Find where the given text appears and provide that cell's center as [X, Y] coordinate. 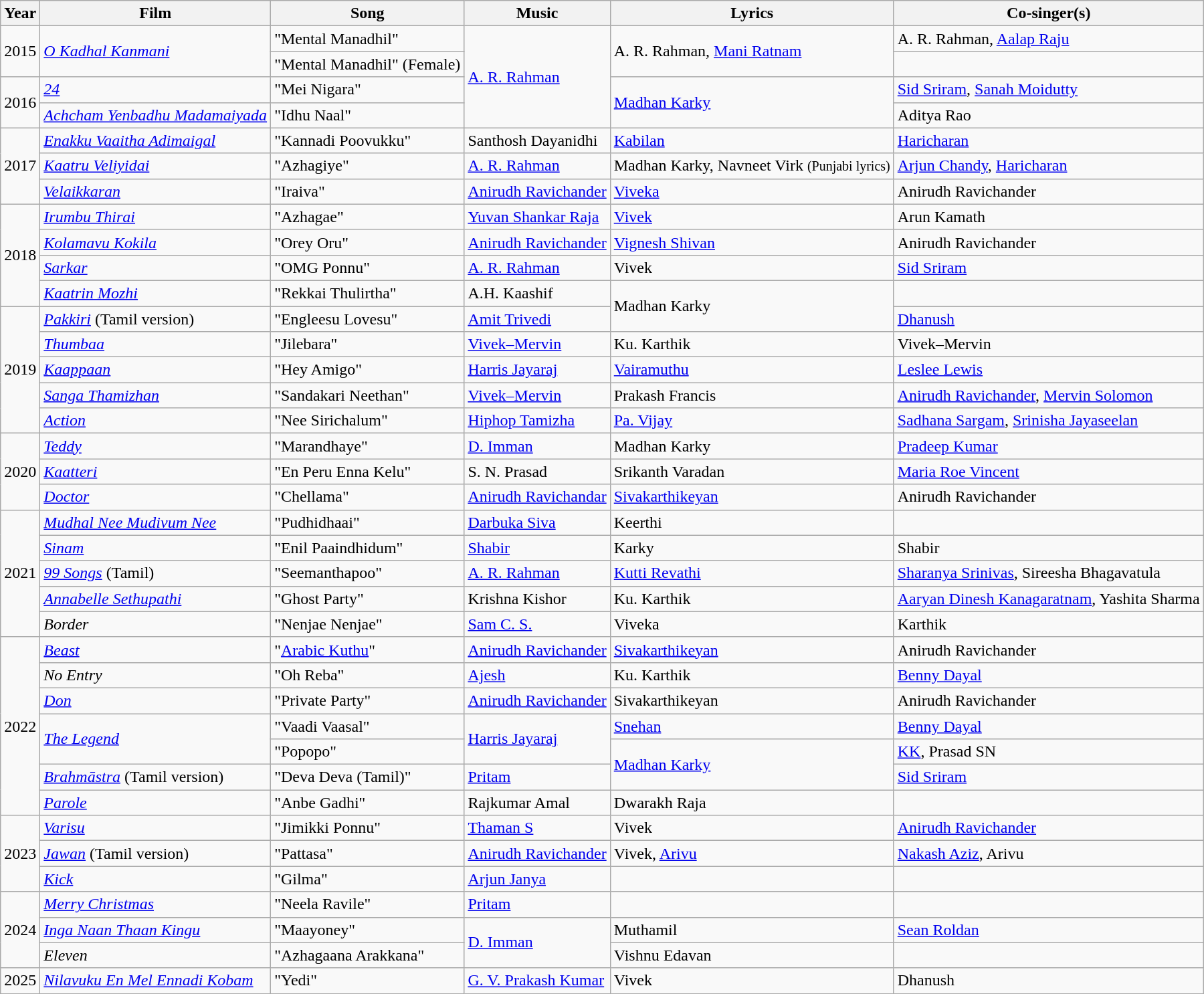
Rajkumar Amal [537, 803]
Sid Sriram, Sanah Moidutty [1049, 90]
Nilavuku En Mel Ennadi Kobam [155, 981]
Leslee Lewis [1049, 370]
Arun Kamath [1049, 217]
Year [20, 13]
Pradeep Kumar [1049, 446]
Film [155, 13]
Sean Roldan [1049, 930]
Sadhana Sargam, Srinisha Jayaseelan [1049, 421]
Inga Naan Thaan Kingu [155, 930]
Border [155, 624]
Varisu [155, 828]
Velaikkaran [155, 191]
2020 [20, 472]
2022 [20, 726]
"Vaadi Vaasal" [368, 726]
Aaryan Dinesh Kanagaratnam, Yashita Sharma [1049, 599]
"Gilma" [368, 879]
"Nenjae Nenjae" [368, 624]
Sarkar [155, 268]
Maria Roe Vincent [1049, 472]
Action [155, 421]
"Yedi" [368, 981]
"Chellama" [368, 497]
2017 [20, 166]
Song [368, 13]
Kaatrin Mozhi [155, 293]
"Ghost Party" [368, 599]
No Entry [155, 675]
2015 [20, 52]
Brahmāstra (Tamil version) [155, 777]
"Nee Sirichalum" [368, 421]
Kaatru Veliyidai [155, 166]
Yuvan Shankar Raja [537, 217]
"Jimikki Ponnu" [368, 828]
Eleven [155, 955]
Kaappaan [155, 370]
Kabilan [752, 140]
2024 [20, 930]
Arjun Chandy, Haricharan [1049, 166]
"Jilebara" [368, 344]
"Mental Manadhil" (Female) [368, 64]
"Oh Reba" [368, 675]
Teddy [155, 446]
Ajesh [537, 675]
Vishnu Edavan [752, 955]
Lyrics [752, 13]
Anirudh Ravichandar [537, 497]
Kutti Revathi [752, 573]
Kaatteri [155, 472]
Jawan (Tamil version) [155, 854]
"Azhagae" [368, 217]
2018 [20, 255]
2021 [20, 573]
"Iraiva" [368, 191]
"Pattasa" [368, 854]
Snehan [752, 726]
Kick [155, 879]
Co-singer(s) [1049, 13]
Doctor [155, 497]
2016 [20, 102]
"Mental Manadhil" [368, 39]
Haricharan [1049, 140]
Pakkiri (Tamil version) [155, 319]
"Sandakari Neethan" [368, 395]
"En Peru Enna Kelu" [368, 472]
Parole [155, 803]
The Legend [155, 738]
Merry Christmas [155, 904]
"Pudhidhaai" [368, 522]
"Deva Deva (Tamil)" [368, 777]
Sam C. S. [537, 624]
Music [537, 13]
"Anbe Gadhi" [368, 803]
"Popopo" [368, 752]
Madhan Karky, Navneet Virk (Punjabi lyrics) [752, 166]
"Orey Oru" [368, 242]
Vairamuthu [752, 370]
"Azhagiye" [368, 166]
Don [155, 700]
"Engleesu Lovesu" [368, 319]
Sharanya Srinivas, Sireesha Bhagavatula [1049, 573]
2025 [20, 981]
Mudhal Nee Mudivum Nee [155, 522]
Pa. Vijay [752, 421]
Sinam [155, 548]
Thaman S [537, 828]
24 [155, 90]
KK, Prasad SN [1049, 752]
2023 [20, 854]
Santhosh Dayanidhi [537, 140]
Anirudh Ravichander, Mervin Solomon [1049, 395]
Nakash Aziz, Arivu [1049, 854]
"Kannadi Poovukku" [368, 140]
A. R. Rahman, Aalap Raju [1049, 39]
Sanga Thamizhan [155, 395]
Srikanth Varadan [752, 472]
"Maayoney" [368, 930]
Arjun Janya [537, 879]
"Azhagaana Arakkana" [368, 955]
Kolamavu Kokila [155, 242]
O Kadhal Kanmani [155, 52]
Dwarakh Raja [752, 803]
Aditya Rao [1049, 115]
99 Songs (Tamil) [155, 573]
2019 [20, 370]
"OMG Ponnu" [368, 268]
Achcham Yenbadhu Madamaiyada [155, 115]
"Neela Ravile" [368, 904]
Keerthi [752, 522]
"Arabic Kuthu" [368, 650]
A.H. Kaashif [537, 293]
"Rekkai Thulirtha" [368, 293]
Amit Trivedi [537, 319]
Vivek, Arivu [752, 854]
Karky [752, 548]
Muthamil [752, 930]
G. V. Prakash Kumar [537, 981]
S. N. Prasad [537, 472]
"Hey Amigo" [368, 370]
Karthik [1049, 624]
Irumbu Thirai [155, 217]
Annabelle Sethupathi [155, 599]
"Private Party" [368, 700]
"Idhu Naal" [368, 115]
"Enil Paaindhidum" [368, 548]
Krishna Kishor [537, 599]
Vignesh Shivan [752, 242]
Hiphop Tamizha [537, 421]
Beast [155, 650]
Thumbaa [155, 344]
"Seemanthapoo" [368, 573]
Enakku Vaaitha Adimaigal [155, 140]
Darbuka Siva [537, 522]
Prakash Francis [752, 395]
A. R. Rahman, Mani Ratnam [752, 52]
"Marandhaye" [368, 446]
"Mei Nigara" [368, 90]
